Locate the cell with the specified text and output its [X, Y] center coordinate. 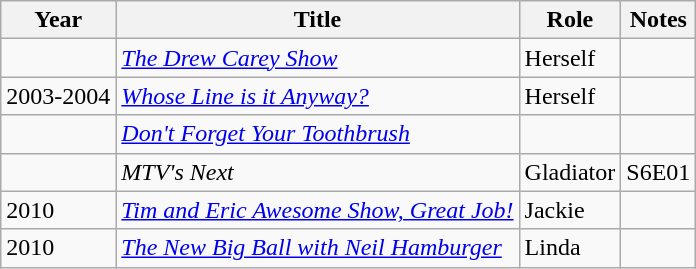
S6E01 [658, 172]
Whose Line is it Anyway? [318, 96]
2003-2004 [58, 96]
Title [318, 20]
MTV's Next [318, 172]
The Drew Carey Show [318, 58]
Tim and Eric Awesome Show, Great Job! [318, 210]
Year [58, 20]
Linda [570, 248]
The New Big Ball with Neil Hamburger [318, 248]
Role [570, 20]
Jackie [570, 210]
Don't Forget Your Toothbrush [318, 134]
Gladiator [570, 172]
Notes [658, 20]
